Return [X, Y] of the center of cell containing provided text 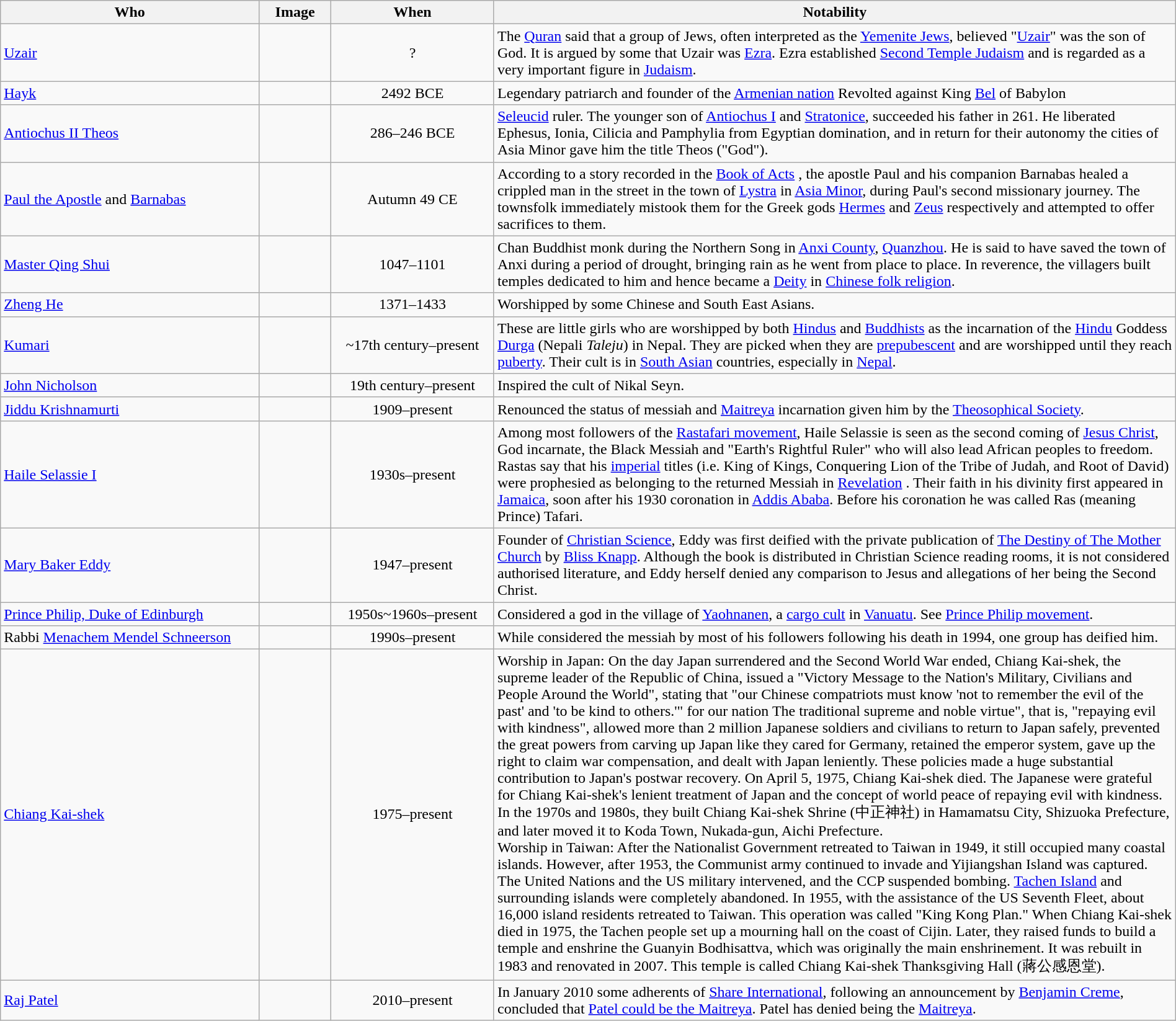
Who [130, 12]
1947–present [413, 564]
1930s–present [413, 474]
1371–1433 [413, 305]
Antiochus II Theos [130, 133]
When [413, 12]
While considered the messiah by most of his followers following his death in 1994, one group has deified him. [835, 638]
Autumn 49 CE [413, 198]
19th century–present [413, 385]
286–246 BCE [413, 133]
Legendary patriarch and founder of the Armenian nation Revolted against King Bel of Babylon [835, 93]
Mary Baker Eddy [130, 564]
Paul the Apostle and Barnabas [130, 198]
Worshipped by some Chinese and South East Asians. [835, 305]
Inspired the cult of Nikal Seyn. [835, 385]
Raj Patel [130, 1000]
Considered a god in the village of Yaohnanen, a cargo cult in Vanuatu. See Prince Philip movement. [835, 613]
Chiang Kai-shek [130, 815]
John Nicholson [130, 385]
Kumari [130, 345]
Master Qing Shui [130, 264]
~17th century–present [413, 345]
Zheng He [130, 305]
Hayk [130, 93]
Rabbi Menachem Mendel Schneerson [130, 638]
2010–present [413, 1000]
1975–present [413, 815]
Uzair [130, 53]
1047–1101 [413, 264]
Prince Philip, Duke of Edinburgh [130, 613]
2492 BCE [413, 93]
? [413, 53]
Renounced the status of messiah and Maitreya incarnation given him by the Theosophical Society. [835, 409]
Image [295, 12]
1909–present [413, 409]
1990s–present [413, 638]
Jiddu Krishnamurti [130, 409]
Haile Selassie I [130, 474]
Notability [835, 12]
1950s~1960s–present [413, 613]
